Search for the cell housing the specified text and yield its (x, y) center coordinate. 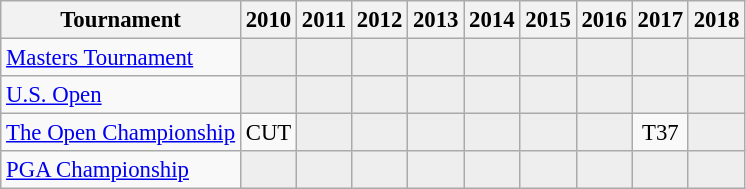
2011 (324, 20)
2015 (548, 20)
2018 (716, 20)
CUT (268, 133)
PGA Championship (121, 170)
The Open Championship (121, 133)
2013 (436, 20)
2014 (492, 20)
2012 (379, 20)
U.S. Open (121, 95)
2010 (268, 20)
Masters Tournament (121, 58)
Tournament (121, 20)
2017 (660, 20)
2016 (604, 20)
T37 (660, 133)
